Capture the cell that displays the provided text and extract its (x, y) central coordinate. 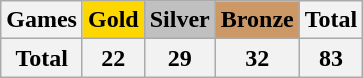
29 (180, 58)
22 (113, 58)
Bronze (257, 20)
Gold (113, 20)
Games (42, 20)
83 (331, 58)
Silver (180, 20)
32 (257, 58)
